Locate the cell with the specified text and output its (X, Y) center coordinate. 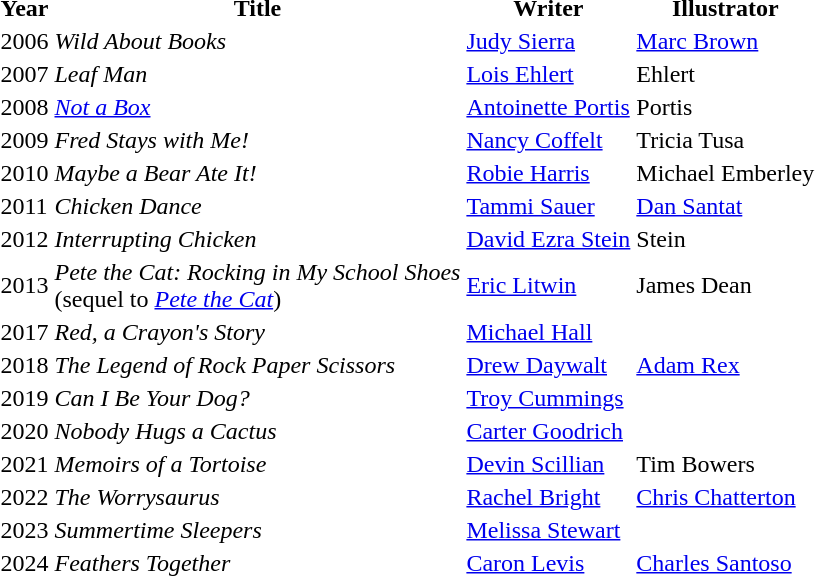
David Ezra Stein (548, 239)
Antoinette Portis (548, 107)
Judy Sierra (548, 41)
Eric Litwin (548, 286)
Devin Scillian (548, 464)
Rachel Bright (548, 497)
Troy Cummings (548, 398)
Tammi Sauer (548, 206)
The Worrysaurus (258, 497)
Lois Ehlert (548, 74)
Nobody Hugs a Cactus (258, 431)
Melissa Stewart (548, 530)
Drew Daywalt (548, 365)
Michael Hall (548, 332)
Wild About Books (258, 41)
Can I Be Your Dog? (258, 398)
Nancy Coffelt (548, 140)
Fred Stays with Me! (258, 140)
Maybe a Bear Ate It! (258, 173)
Carter Goodrich (548, 431)
Interrupting Chicken (258, 239)
Robie Harris (548, 173)
The Legend of Rock Paper Scissors (258, 365)
Pete the Cat: Rocking in My School Shoes (sequel to Pete the Cat) (258, 286)
Leaf Man (258, 74)
Memoirs of a Tortoise (258, 464)
Chicken Dance (258, 206)
Summertime Sleepers (258, 530)
Red, a Crayon's Story (258, 332)
Not a Box (258, 107)
